Provide the [X, Y] coordinate of the cell's center where the given text is located.  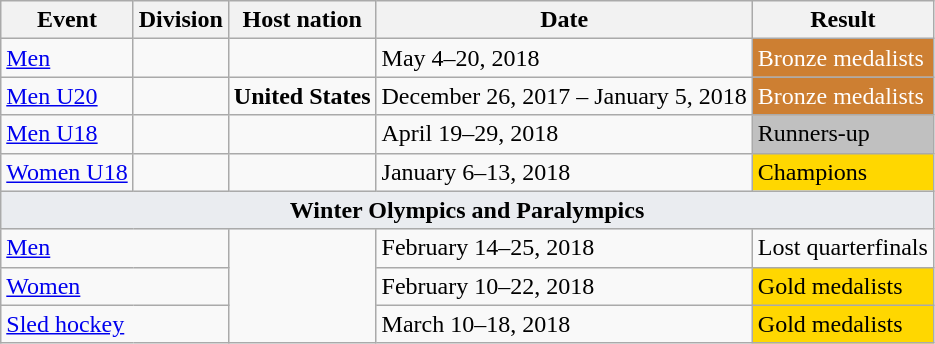
December 26, 2017 – January 5, 2018 [564, 96]
February 14–25, 2018 [564, 248]
March 10–18, 2018 [564, 324]
Result [842, 20]
Runners-up [842, 134]
Men U20 [67, 96]
Women U18 [67, 172]
Women [115, 286]
Division [180, 20]
February 10–22, 2018 [564, 286]
United States [302, 96]
Event [67, 20]
Sled hockey [115, 324]
May 4–20, 2018 [564, 58]
Host nation [302, 20]
Men U18 [67, 134]
January 6–13, 2018 [564, 172]
Winter Olympics and Paralympics [468, 210]
April 19–29, 2018 [564, 134]
Lost quarterfinals [842, 248]
Champions [842, 172]
Date [564, 20]
